Provide the (x, y) coordinate of the cell's center where the given text is located.  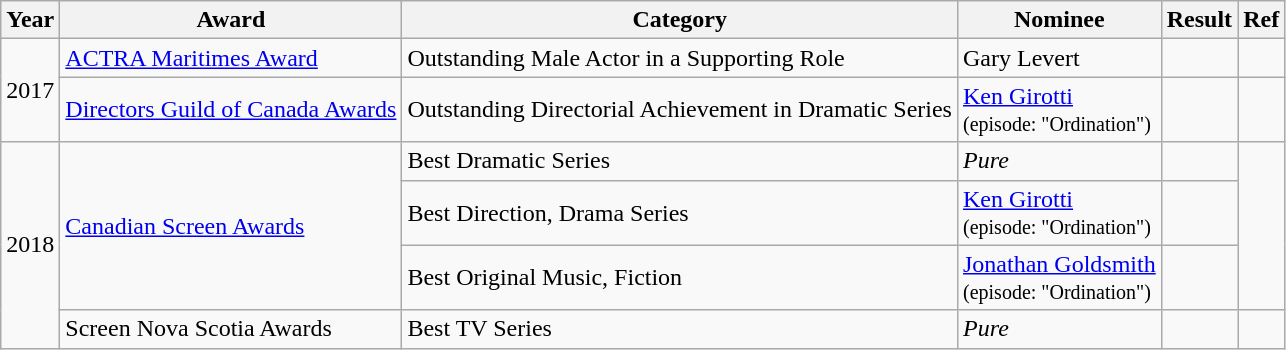
2017 (30, 90)
Jonathan Goldsmith(episode: "Ordination") (1059, 278)
Best Original Music, Fiction (680, 278)
ACTRA Maritimes Award (231, 58)
Gary Levert (1059, 58)
Category (680, 20)
Outstanding Male Actor in a Supporting Role (680, 58)
Nominee (1059, 20)
Result (1199, 20)
Ref (1262, 20)
Screen Nova Scotia Awards (231, 329)
Best Dramatic Series (680, 161)
Best Direction, Drama Series (680, 212)
2018 (30, 245)
Canadian Screen Awards (231, 226)
Year (30, 20)
Best TV Series (680, 329)
Directors Guild of Canada Awards (231, 110)
Outstanding Directorial Achievement in Dramatic Series (680, 110)
Award (231, 20)
